Return [X, Y] of the center of cell containing provided text 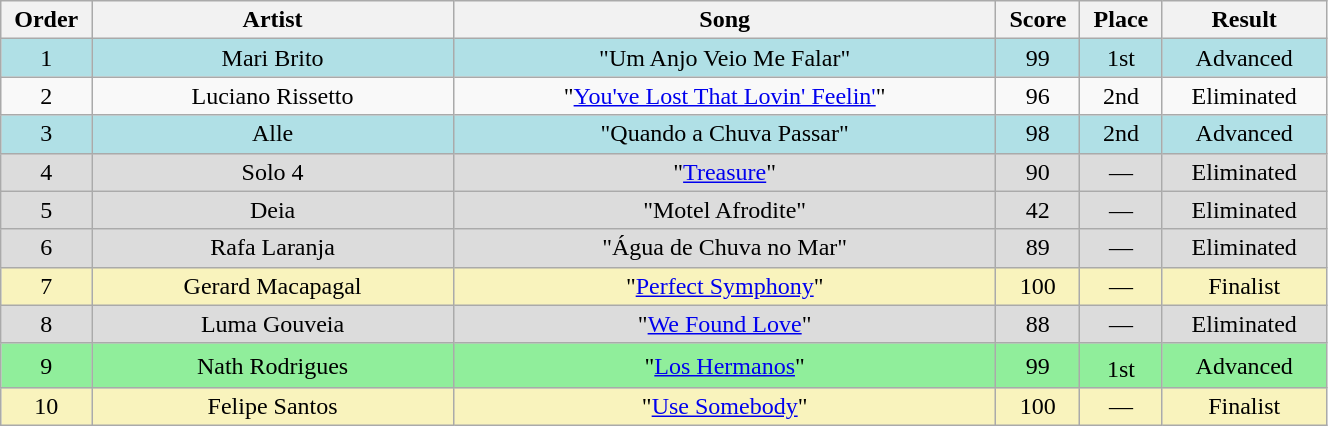
"Perfect Symphony" [724, 286]
98 [1038, 134]
8 [46, 324]
Mari Brito [273, 58]
Luma Gouveia [273, 324]
"Los Hermanos" [724, 366]
"Água de Chuva no Mar" [724, 248]
Score [1038, 20]
"Motel Afrodite" [724, 210]
Result [1244, 20]
"Treasure" [724, 172]
88 [1038, 324]
"Use Somebody" [724, 407]
Order [46, 20]
Felipe Santos [273, 407]
10 [46, 407]
Song [724, 20]
Alle [273, 134]
5 [46, 210]
4 [46, 172]
2 [46, 96]
89 [1038, 248]
Nath Rodrigues [273, 366]
Solo 4 [273, 172]
Gerard Macapagal [273, 286]
1 [46, 58]
6 [46, 248]
Deia [273, 210]
42 [1038, 210]
96 [1038, 96]
Rafa Laranja [273, 248]
7 [46, 286]
Place [1121, 20]
3 [46, 134]
"Quando a Chuva Passar" [724, 134]
"Um Anjo Veio Me Falar" [724, 58]
"You've Lost That Lovin' Feelin'" [724, 96]
90 [1038, 172]
"We Found Love" [724, 324]
Luciano Rissetto [273, 96]
Artist [273, 20]
9 [46, 366]
